Identify which cell holds the provided text, then report its [X, Y] central coordinate. 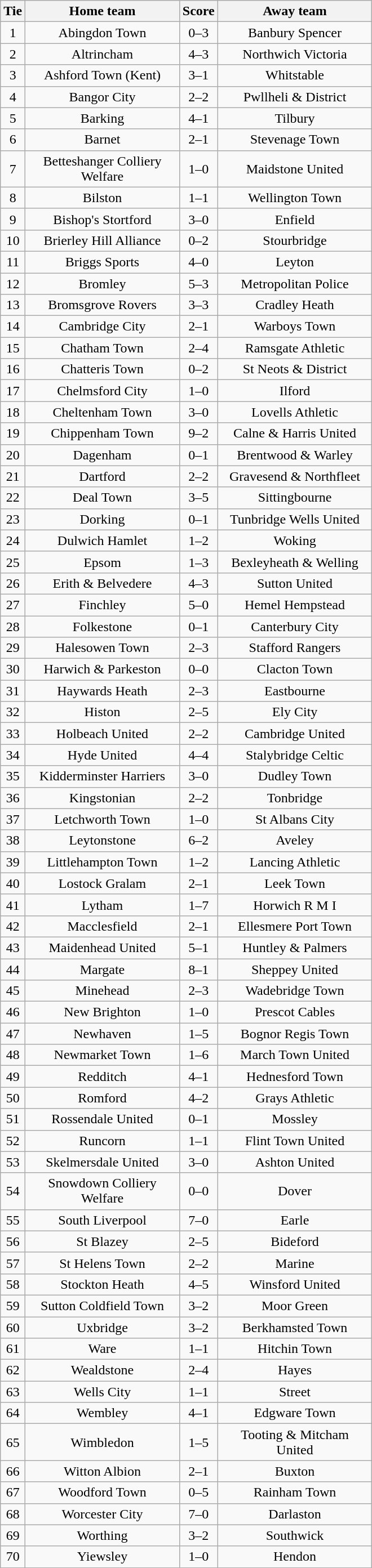
0–5 [198, 1493]
Warboys Town [295, 327]
Sutton Coldfield Town [103, 1306]
35 [13, 776]
South Liverpool [103, 1220]
Bromley [103, 283]
Ware [103, 1349]
Pwllheli & District [295, 97]
15 [13, 348]
Haywards Heath [103, 691]
Chelmsford City [103, 391]
Edgware Town [295, 1413]
Darlaston [295, 1514]
3–5 [198, 498]
Score [198, 11]
Halesowen Town [103, 648]
Bangor City [103, 97]
St Blazey [103, 1241]
Cheltenham Town [103, 412]
Dagenham [103, 455]
39 [13, 862]
14 [13, 327]
Street [295, 1392]
Prescot Cables [295, 1012]
Ilford [295, 391]
Clacton Town [295, 669]
Dover [295, 1191]
Mossley [295, 1119]
32 [13, 712]
34 [13, 755]
Rossendale United [103, 1119]
57 [13, 1263]
Away team [295, 11]
Dartford [103, 476]
Bishop's Stortford [103, 219]
1–3 [198, 562]
Yiewsley [103, 1557]
Newhaven [103, 1034]
Calne & Harris United [295, 434]
30 [13, 669]
Tooting & Mitcham United [295, 1442]
Altrincham [103, 54]
Whitstable [295, 75]
Ashton United [295, 1162]
67 [13, 1493]
Worthing [103, 1535]
63 [13, 1392]
Littlehampton Town [103, 862]
1 [13, 33]
Histon [103, 712]
Bromsgrove Rovers [103, 305]
40 [13, 883]
Ellesmere Port Town [295, 926]
42 [13, 926]
29 [13, 648]
Leytonstone [103, 841]
Hayes [295, 1370]
Wells City [103, 1392]
64 [13, 1413]
4–0 [198, 262]
38 [13, 841]
13 [13, 305]
Briggs Sports [103, 262]
Ashford Town (Kent) [103, 75]
Northwich Victoria [295, 54]
68 [13, 1514]
Aveley [295, 841]
11 [13, 262]
36 [13, 798]
Stockton Heath [103, 1284]
31 [13, 691]
Sutton United [295, 583]
Margate [103, 969]
7 [13, 169]
Rainham Town [295, 1493]
10 [13, 240]
Ramsgate Athletic [295, 348]
Barnet [103, 140]
Buxton [295, 1471]
Woking [295, 540]
Huntley & Palmers [295, 948]
18 [13, 412]
Finchley [103, 605]
43 [13, 948]
Home team [103, 11]
44 [13, 969]
Marine [295, 1263]
56 [13, 1241]
Lancing Athletic [295, 862]
Banbury Spencer [295, 33]
Runcorn [103, 1141]
41 [13, 905]
8–1 [198, 969]
Woodford Town [103, 1493]
Uxbridge [103, 1327]
46 [13, 1012]
21 [13, 476]
Moor Green [295, 1306]
Wealdstone [103, 1370]
8 [13, 198]
9 [13, 219]
Southwick [295, 1535]
St Helens Town [103, 1263]
54 [13, 1191]
Hemel Hempstead [295, 605]
Kingstonian [103, 798]
53 [13, 1162]
Stafford Rangers [295, 648]
Stalybridge Celtic [295, 755]
16 [13, 369]
Sittingbourne [295, 498]
4–5 [198, 1284]
Lovells Athletic [295, 412]
70 [13, 1557]
Gravesend & Northfleet [295, 476]
Minehead [103, 991]
March Town United [295, 1055]
3 [13, 75]
Hyde United [103, 755]
Hednesford Town [295, 1076]
3–1 [198, 75]
62 [13, 1370]
Wadebridge Town [295, 991]
Brentwood & Warley [295, 455]
Betteshanger Colliery Welfare [103, 169]
Metropolitan Police [295, 283]
12 [13, 283]
Epsom [103, 562]
Wembley [103, 1413]
Romford [103, 1098]
Hendon [295, 1557]
49 [13, 1076]
4 [13, 97]
61 [13, 1349]
59 [13, 1306]
Maidenhead United [103, 948]
Grays Athletic [295, 1098]
Maidstone United [295, 169]
Leyton [295, 262]
26 [13, 583]
Cambridge City [103, 327]
Cradley Heath [295, 305]
1–6 [198, 1055]
50 [13, 1098]
Winsford United [295, 1284]
Ely City [295, 712]
St Neots & District [295, 369]
58 [13, 1284]
New Brighton [103, 1012]
4–2 [198, 1098]
4–4 [198, 755]
Cambridge United [295, 734]
Harwich & Parkeston [103, 669]
Dudley Town [295, 776]
45 [13, 991]
Barking [103, 118]
27 [13, 605]
Witton Albion [103, 1471]
Chatham Town [103, 348]
1–7 [198, 905]
Flint Town United [295, 1141]
Macclesfield [103, 926]
Wimbledon [103, 1442]
5–1 [198, 948]
Bognor Regis Town [295, 1034]
Erith & Belvedere [103, 583]
Redditch [103, 1076]
Snowdown Colliery Welfare [103, 1191]
6–2 [198, 841]
24 [13, 540]
Horwich R M I [295, 905]
55 [13, 1220]
23 [13, 519]
5 [13, 118]
2 [13, 54]
Dorking [103, 519]
Bexleyheath & Welling [295, 562]
Dulwich Hamlet [103, 540]
Holbeach United [103, 734]
Tonbridge [295, 798]
Folkestone [103, 627]
Chippenham Town [103, 434]
Eastbourne [295, 691]
19 [13, 434]
St Albans City [295, 819]
Chatteris Town [103, 369]
Canterbury City [295, 627]
Deal Town [103, 498]
Brierley Hill Alliance [103, 240]
37 [13, 819]
60 [13, 1327]
Tilbury [295, 118]
51 [13, 1119]
6 [13, 140]
Wellington Town [295, 198]
22 [13, 498]
Enfield [295, 219]
52 [13, 1141]
5–3 [198, 283]
33 [13, 734]
Leek Town [295, 883]
Earle [295, 1220]
Lostock Gralam [103, 883]
Letchworth Town [103, 819]
Newmarket Town [103, 1055]
Stevenage Town [295, 140]
20 [13, 455]
48 [13, 1055]
Skelmersdale United [103, 1162]
0–3 [198, 33]
Abingdon Town [103, 33]
66 [13, 1471]
Worcester City [103, 1514]
Bilston [103, 198]
9–2 [198, 434]
5–0 [198, 605]
Hitchin Town [295, 1349]
17 [13, 391]
Stourbridge [295, 240]
Sheppey United [295, 969]
69 [13, 1535]
Lytham [103, 905]
Tie [13, 11]
Bideford [295, 1241]
3–3 [198, 305]
47 [13, 1034]
Tunbridge Wells United [295, 519]
Berkhamsted Town [295, 1327]
Kidderminster Harriers [103, 776]
25 [13, 562]
65 [13, 1442]
28 [13, 627]
